Locate the cell with the specified text and output its (X, Y) center coordinate. 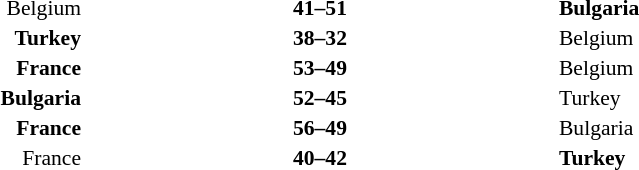
56–49 (320, 128)
38–32 (320, 38)
53–49 (320, 68)
52–45 (320, 98)
